From the cell containing the given text, extract its center point as [X, Y] coordinate. 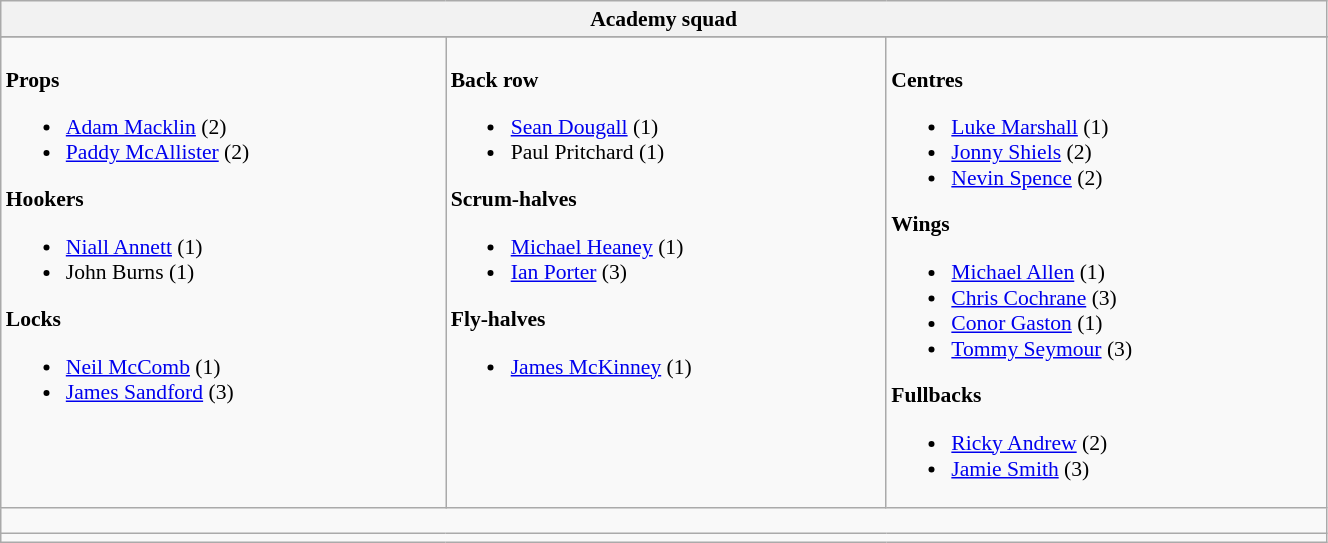
Academy squad [664, 19]
Back row Sean Dougall (1) Paul Pritchard (1)Scrum-halves Michael Heaney (1) Ian Porter (3)Fly-halves James McKinney (1) [666, 272]
Props Adam Macklin (2) Paddy McAllister (2)Hookers Niall Annett (1) John Burns (1)Locks Neil McComb (1) James Sandford (3) [224, 272]
